Identify which cell holds the provided text, then report its (x, y) central coordinate. 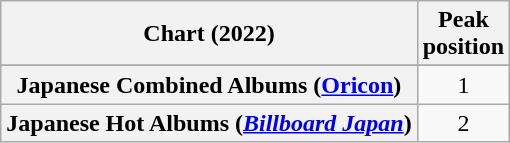
Chart (2022) (209, 34)
Japanese Hot Albums (Billboard Japan) (209, 123)
2 (463, 123)
1 (463, 85)
Japanese Combined Albums (Oricon) (209, 85)
Peakposition (463, 34)
